Extract the (x, y) coordinate from the center of the cell holding the provided text.  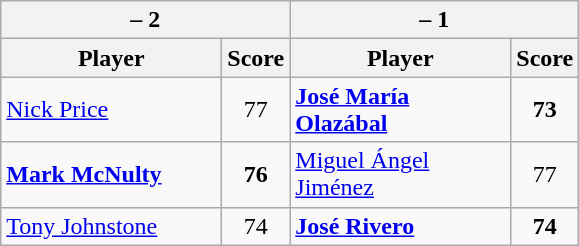
José María Olazábal (400, 110)
Nick Price (112, 110)
73 (545, 110)
Tony Johnstone (112, 226)
– 1 (434, 20)
José Rivero (400, 226)
76 (256, 174)
Mark McNulty (112, 174)
– 2 (146, 20)
Miguel Ángel Jiménez (400, 174)
